Output the [X, Y] coordinate of the center of the cell containing the given text.  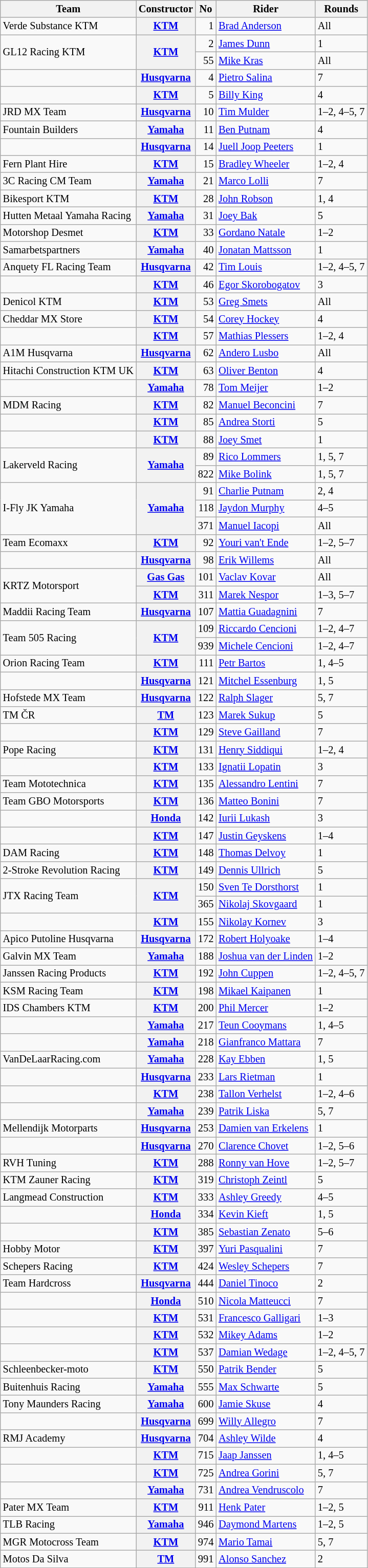
334 [206, 1214]
715 [206, 1455]
Hutten Metaal Yamaha Racing [69, 215]
DAM Racing [69, 853]
Nicola Matteucci [266, 1301]
911 [206, 1507]
Brad Anderson [266, 26]
Nikolaj Skovgaard [266, 904]
319 [206, 1180]
I-Fly JK Yamaha [69, 509]
1–3 [341, 1318]
Jaap Janssen [266, 1455]
946 [206, 1525]
Tim Louis [266, 267]
Buitenhuis Racing [69, 1387]
Daymond Martens [266, 1525]
Juell Joop Peeters [266, 147]
550 [206, 1369]
974 [206, 1542]
118 [206, 508]
Steve Gailland [266, 732]
Tony Maunders Racing [69, 1404]
62 [206, 353]
3C Racing CM Team [69, 181]
385 [206, 1232]
Lars Rietman [266, 1077]
Lakerveld Racing [69, 465]
121 [206, 681]
Clarence Chovet [266, 1146]
Marco Lolli [266, 181]
Yuri Pasqualini [266, 1249]
Youri van't Ende [266, 543]
Ashley Greedy [266, 1197]
33 [206, 233]
Justin Geyskens [266, 836]
Team Ecomaxx [69, 543]
Bikesport KTM [69, 199]
Galvin MX Team [69, 956]
10 [206, 112]
Andrea Gorini [266, 1473]
Mikey Adams [266, 1335]
Andrea Storti [266, 422]
Mattia Guadagnini [266, 612]
Verde Substance KTM [69, 26]
Hitachi Construction KTM UK [69, 371]
46 [206, 285]
KTM Zauner Racing [69, 1180]
731 [206, 1490]
78 [206, 388]
Samarbetspartners [69, 250]
200 [206, 1008]
Pietro Salina [266, 78]
28 [206, 199]
Patrik Bender [266, 1369]
365 [206, 904]
1, 4 [341, 199]
424 [206, 1266]
Mike Kras [266, 60]
510 [206, 1301]
537 [206, 1353]
Alessandro Lentini [266, 784]
Marek Nespor [266, 595]
233 [206, 1077]
228 [206, 1059]
Fern Plant Hire [69, 164]
IDS Chambers KTM [69, 1008]
822 [206, 474]
192 [206, 973]
40 [206, 250]
GL12 Racing KTM [69, 52]
Egor Skorobogatov [266, 285]
Mathias Plessers [266, 336]
82 [206, 405]
21 [206, 181]
Henk Pater [266, 1507]
270 [206, 1146]
107 [206, 612]
133 [206, 767]
Nikolay Kornev [266, 922]
Motorshop Desmet [69, 233]
Ben Putnam [266, 129]
238 [206, 1094]
Henry Siddiqui [266, 750]
Patrik Liska [266, 1111]
Tallon Verhelst [266, 1094]
Max Schwarte [266, 1387]
Petr Bartos [266, 663]
Rounds [341, 9]
Hofstede MX Team [69, 698]
TM ČR [69, 715]
Janssen Racing Products [69, 973]
Hobby Motor [69, 1249]
136 [206, 801]
Michele Cencioni [266, 646]
Sebastian Zenato [266, 1232]
Tim Mulder [266, 112]
Ignatii Lopatin [266, 767]
55 [206, 60]
288 [206, 1163]
Gordano Natale [266, 233]
150 [206, 887]
131 [206, 750]
Bradley Wheeler [266, 164]
Damian Wedage [266, 1353]
Damien van Erkelens [266, 1128]
92 [206, 543]
Mikael Kaipanen [266, 991]
531 [206, 1318]
Charlie Putnam [266, 491]
Oliver Benton [266, 371]
Kevin Kieft [266, 1214]
5–6 [341, 1232]
149 [206, 870]
155 [206, 922]
Dennis Ullrich [266, 870]
148 [206, 853]
Manuel Iacopi [266, 526]
KSM Racing Team [69, 991]
Joey Smet [266, 440]
444 [206, 1283]
Pope Racing [69, 750]
Kay Ebben [266, 1059]
Marek Sukup [266, 715]
333 [206, 1197]
532 [206, 1335]
198 [206, 991]
1–2, 5–6 [341, 1146]
Orion Racing Team [69, 663]
Jamie Skuse [266, 1404]
Robert Holyoake [266, 939]
Fountain Builders [69, 129]
Schepers Racing [69, 1266]
Denicol KTM [69, 301]
11 [206, 129]
218 [206, 1042]
Maddii Racing Team [69, 612]
Apico Putoline Husqvarna [69, 939]
Anquety FL Racing Team [69, 267]
Mitchel Essenburg [266, 681]
939 [206, 646]
1–3, 5–7 [341, 595]
123 [206, 715]
57 [206, 336]
122 [206, 698]
JTX Racing Team [69, 896]
Constructor [166, 9]
88 [206, 440]
Team GBO Motorsports [69, 801]
Manuel Beconcini [266, 405]
KRTZ Motorsport [69, 585]
600 [206, 1404]
Team [69, 9]
15 [206, 164]
53 [206, 301]
397 [206, 1249]
699 [206, 1421]
Christoph Zeintl [266, 1180]
Pater MX Team [69, 1507]
1–2, 4–6 [341, 1094]
Riccardo Cencioni [266, 629]
Cheddar MX Store [69, 319]
Francesco Galligari [266, 1318]
142 [206, 818]
Team Mototechnica [69, 784]
42 [206, 267]
MDM Racing [69, 405]
Alonso Sanchez [266, 1559]
Andero Lusbo [266, 353]
217 [206, 1025]
Gas Gas [166, 577]
725 [206, 1473]
2-Stroke Revolution Racing [69, 870]
Jonatan Mattsson [266, 250]
Phil Mercer [266, 1008]
Greg Smets [266, 301]
311 [206, 595]
172 [206, 939]
555 [206, 1387]
Mellendijk Motorparts [69, 1128]
Ashley Wilde [266, 1439]
Mike Bolink [266, 474]
Willy Allegro [266, 1421]
Sven Te Dorsthorst [266, 887]
Gianfranco Mattara [266, 1042]
Ronny van Hove [266, 1163]
Matteo Bonini [266, 801]
111 [206, 663]
Joey Bak [266, 215]
253 [206, 1128]
Teun Cooymans [266, 1025]
Motos Da Silva [69, 1559]
John Robson [266, 199]
Daniel Tinoco [266, 1283]
Tom Meijer [266, 388]
TLB Racing [69, 1525]
135 [206, 784]
No [206, 9]
2, 4 [341, 491]
MGR Motocross Team [69, 1542]
188 [206, 956]
Rico Lommers [266, 456]
101 [206, 577]
Thomas Delvoy [266, 853]
Langmead Construction [69, 1197]
63 [206, 371]
991 [206, 1559]
89 [206, 456]
Rider [266, 9]
Joshua van der Linden [266, 956]
A1M Husqvarna [69, 353]
14 [206, 147]
Mario Tamai [266, 1542]
Team 505 Racing [69, 638]
James Dunn [266, 43]
Iurii Lukash [266, 818]
98 [206, 560]
704 [206, 1439]
91 [206, 491]
RVH Tuning [69, 1163]
31 [206, 215]
John Cuppen [266, 973]
Andrea Vendruscolo [266, 1490]
109 [206, 629]
Ralph Slager [266, 698]
Jaydon Murphy [266, 508]
JRD MX Team [69, 112]
Wesley Schepers [266, 1266]
239 [206, 1111]
85 [206, 422]
Vaclav Kovar [266, 577]
371 [206, 526]
Corey Hockey [266, 319]
VanDeLaarRacing.com [69, 1059]
RMJ Academy [69, 1439]
147 [206, 836]
Schleenbecker-moto [69, 1369]
Billy King [266, 95]
Team Hardcross [69, 1283]
129 [206, 732]
Erik Willems [266, 560]
54 [206, 319]
